Return the (x, y) coordinate for the center point of the cell that contains the specified text.  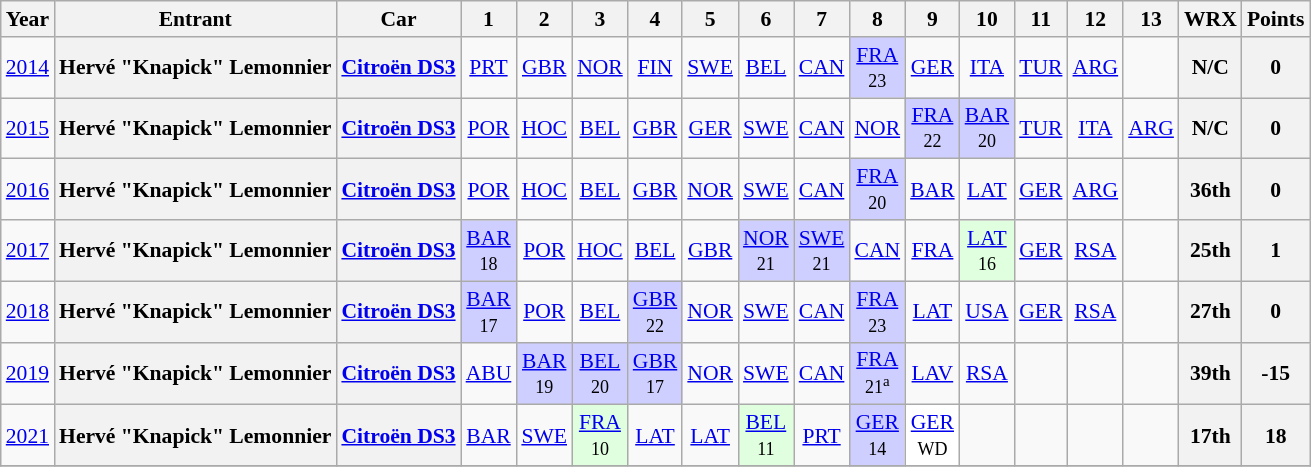
3 (600, 19)
FIN (656, 68)
39th (1210, 374)
2 (544, 19)
6 (766, 19)
17th (1210, 436)
10 (988, 19)
13 (1151, 19)
FRA22 (932, 128)
25th (1210, 250)
Year (28, 19)
LAT16 (988, 250)
8 (877, 19)
USA (988, 312)
11 (1040, 19)
FRA21a (877, 374)
GBR22 (656, 312)
BAR20 (988, 128)
-15 (1276, 374)
12 (1095, 19)
FRA20 (877, 190)
BEL11 (766, 436)
2016 (28, 190)
2014 (28, 68)
GERWD (932, 436)
2015 (28, 128)
Entrant (195, 19)
FRA10 (600, 436)
BEL20 (600, 374)
18 (1276, 436)
GBR17 (656, 374)
5 (710, 19)
Points (1276, 19)
BAR18 (489, 250)
27th (1210, 312)
WRX (1210, 19)
NOR21 (766, 250)
BAR17 (489, 312)
2018 (28, 312)
FRA (932, 250)
2021 (28, 436)
SWE21 (822, 250)
BAR19 (544, 374)
36th (1210, 190)
ABU (489, 374)
7 (822, 19)
9 (932, 19)
2019 (28, 374)
Car (398, 19)
4 (656, 19)
GER14 (877, 436)
LAV (932, 374)
2017 (28, 250)
